Find where the given text appears and provide that cell's center as [x, y] coordinate. 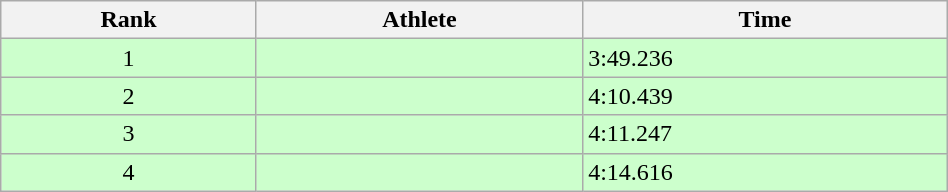
4:11.247 [766, 134]
1 [129, 58]
Time [766, 20]
2 [129, 96]
3 [129, 134]
4:14.616 [766, 172]
Athlete [419, 20]
4 [129, 172]
4:10.439 [766, 96]
Rank [129, 20]
3:49.236 [766, 58]
